For the text-containing cell, return its midpoint in (x, y) coordinate format. 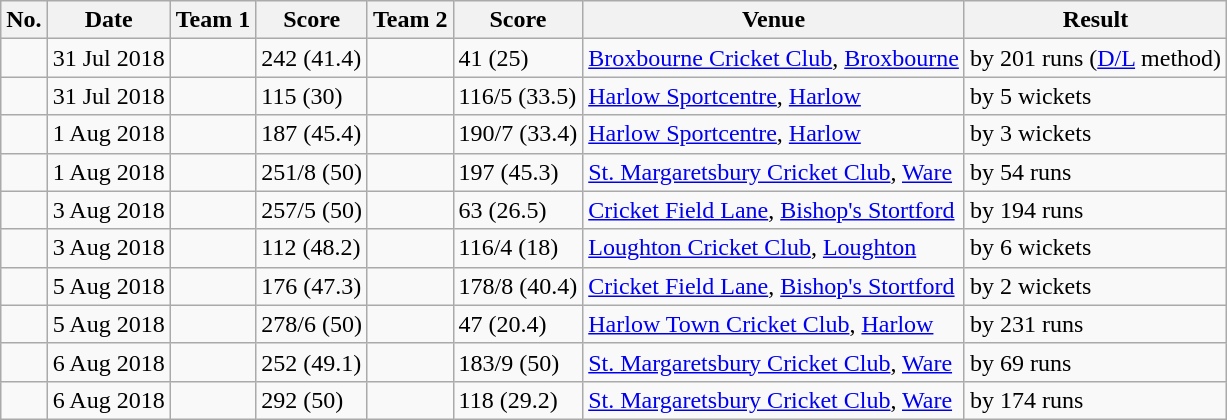
251/8 (50) (312, 172)
by 174 runs (1095, 400)
Date (108, 20)
115 (30) (312, 96)
190/7 (33.4) (518, 134)
Venue (774, 20)
Team 2 (410, 20)
178/8 (40.4) (518, 286)
183/9 (50) (518, 362)
by 69 runs (1095, 362)
by 231 runs (1095, 324)
by 2 wickets (1095, 286)
187 (45.4) (312, 134)
Harlow Town Cricket Club, Harlow (774, 324)
257/5 (50) (312, 210)
292 (50) (312, 400)
by 54 runs (1095, 172)
Team 1 (213, 20)
197 (45.3) (518, 172)
No. (24, 20)
252 (49.1) (312, 362)
by 194 runs (1095, 210)
47 (20.4) (518, 324)
116/4 (18) (518, 248)
by 6 wickets (1095, 248)
116/5 (33.5) (518, 96)
278/6 (50) (312, 324)
118 (29.2) (518, 400)
Result (1095, 20)
by 201 runs (D/L method) (1095, 58)
63 (26.5) (518, 210)
Loughton Cricket Club, Loughton (774, 248)
41 (25) (518, 58)
176 (47.3) (312, 286)
by 5 wickets (1095, 96)
Broxbourne Cricket Club, Broxbourne (774, 58)
112 (48.2) (312, 248)
by 3 wickets (1095, 134)
242 (41.4) (312, 58)
